Extract the [x, y] coordinate from the center of the cell holding the provided text.  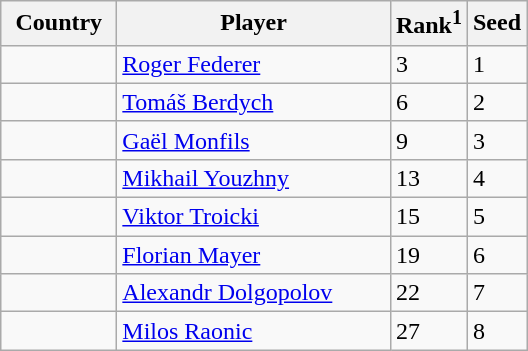
22 [428, 293]
Viktor Troicki [254, 217]
27 [428, 331]
Milos Raonic [254, 331]
1 [496, 64]
Rank1 [428, 24]
19 [428, 255]
8 [496, 331]
2 [496, 102]
5 [496, 217]
9 [428, 140]
Player [254, 24]
4 [496, 178]
Alexandr Dolgopolov [254, 293]
Gaël Monfils [254, 140]
Country [59, 24]
7 [496, 293]
Tomáš Berdych [254, 102]
Seed [496, 24]
Roger Federer [254, 64]
Florian Mayer [254, 255]
15 [428, 217]
13 [428, 178]
Mikhail Youzhny [254, 178]
